Extract the (x, y) coordinate from the center of the cell holding the provided text.  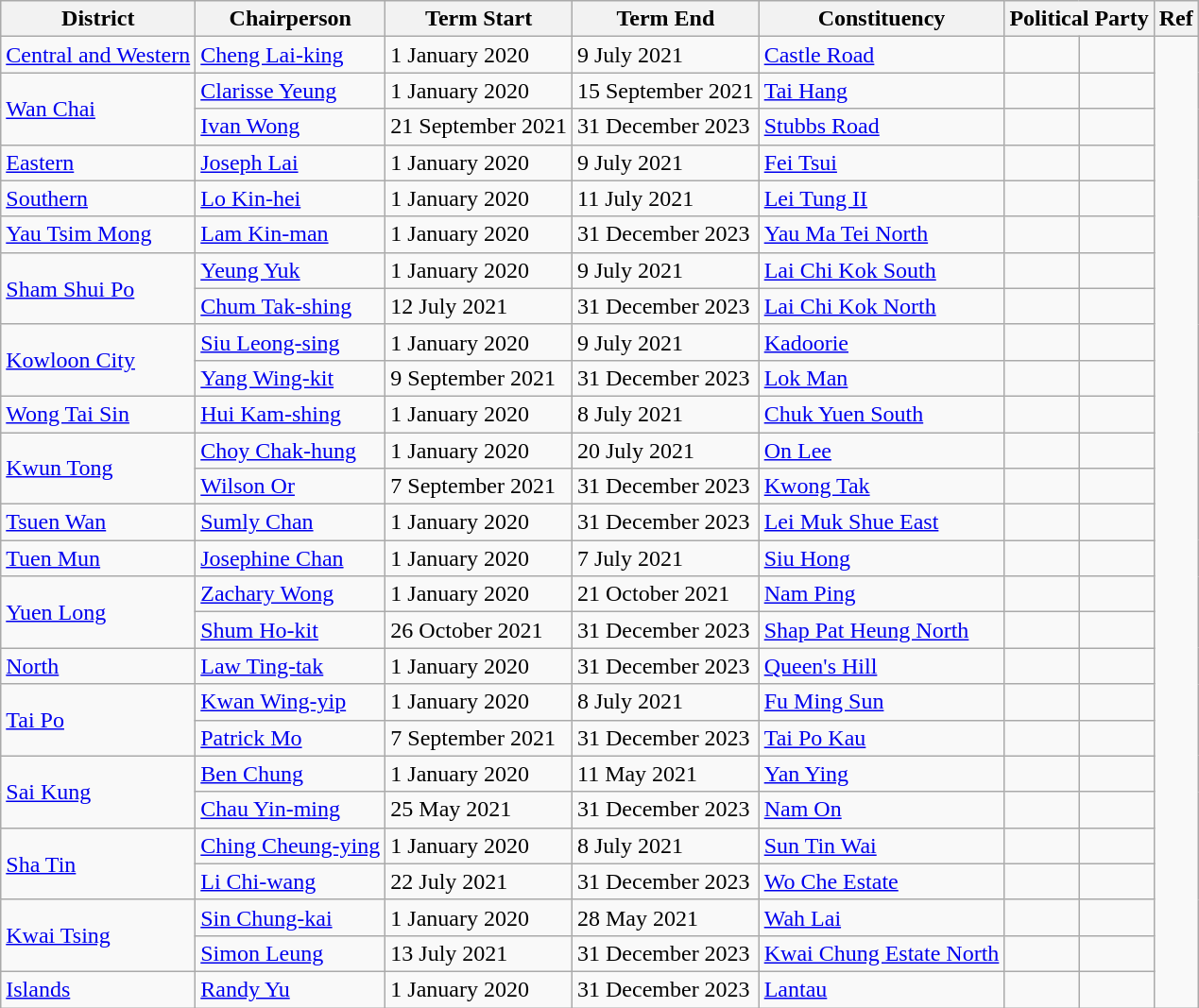
Central and Western (98, 55)
Sun Tin Wai (882, 846)
Siu Hong (882, 558)
Patrick Mo (291, 738)
Tai Hang (882, 91)
Term End (665, 19)
Yan Ying (882, 774)
Ching Cheung-ying (291, 846)
Choy Chak-hung (291, 451)
25 May 2021 (479, 810)
15 September 2021 (665, 91)
Hui Kam-shing (291, 414)
Lei Tung II (882, 198)
Fei Tsui (882, 162)
Chum Tak-shing (291, 306)
Nam On (882, 810)
North (98, 666)
Chuk Yuen South (882, 414)
Kwun Tong (98, 469)
Clarisse Yeung (291, 91)
7 July 2021 (665, 558)
Chau Yin-ming (291, 810)
Tai Po (98, 720)
Sha Tin (98, 863)
Josephine Chan (291, 558)
Eastern (98, 162)
Kadoorie (882, 342)
11 July 2021 (665, 198)
Shap Pat Heung North (882, 630)
Chairperson (291, 19)
Randy Yu (291, 989)
Lam Kin-man (291, 234)
Joseph Lai (291, 162)
Siu Leong-sing (291, 342)
21 October 2021 (665, 594)
Yau Ma Tei North (882, 234)
Wah Lai (882, 917)
9 September 2021 (479, 378)
26 October 2021 (479, 630)
Tuen Mun (98, 558)
Fu Ming Sun (882, 702)
Sin Chung-kai (291, 917)
Ben Chung (291, 774)
11 May 2021 (665, 774)
Yuen Long (98, 612)
Castle Road (882, 55)
Sai Kung (98, 792)
Lei Muk Shue East (882, 522)
Lantau (882, 989)
12 July 2021 (479, 306)
On Lee (882, 451)
Yang Wing-kit (291, 378)
21 September 2021 (479, 127)
Tsuen Wan (98, 522)
20 July 2021 (665, 451)
Political Party (1079, 19)
Shum Ho-kit (291, 630)
Cheng Lai-king (291, 55)
Kwan Wing-yip (291, 702)
Sumly Chan (291, 522)
Lo Kin-hei (291, 198)
Lai Chi Kok North (882, 306)
Yeung Yuk (291, 270)
Lok Man (882, 378)
Zachary Wong (291, 594)
Ref (1175, 19)
Li Chi-wang (291, 881)
13 July 2021 (479, 953)
Tai Po Kau (882, 738)
Wo Che Estate (882, 881)
Law Ting-tak (291, 666)
Wan Chai (98, 109)
Islands (98, 989)
28 May 2021 (665, 917)
Stubbs Road (882, 127)
Kwai Tsing (98, 935)
Term Start (479, 19)
Queen's Hill (882, 666)
Southern (98, 198)
Kwai Chung Estate North (882, 953)
Wilson Or (291, 487)
Constituency (882, 19)
Sham Shui Po (98, 288)
Nam Ping (882, 594)
Ivan Wong (291, 127)
Wong Tai Sin (98, 414)
Kwong Tak (882, 487)
Lai Chi Kok South (882, 270)
District (98, 19)
Yau Tsim Mong (98, 234)
Simon Leung (291, 953)
Kowloon City (98, 360)
22 July 2021 (479, 881)
